Return the [X, Y] coordinate for the center point of the cell that contains the specified text.  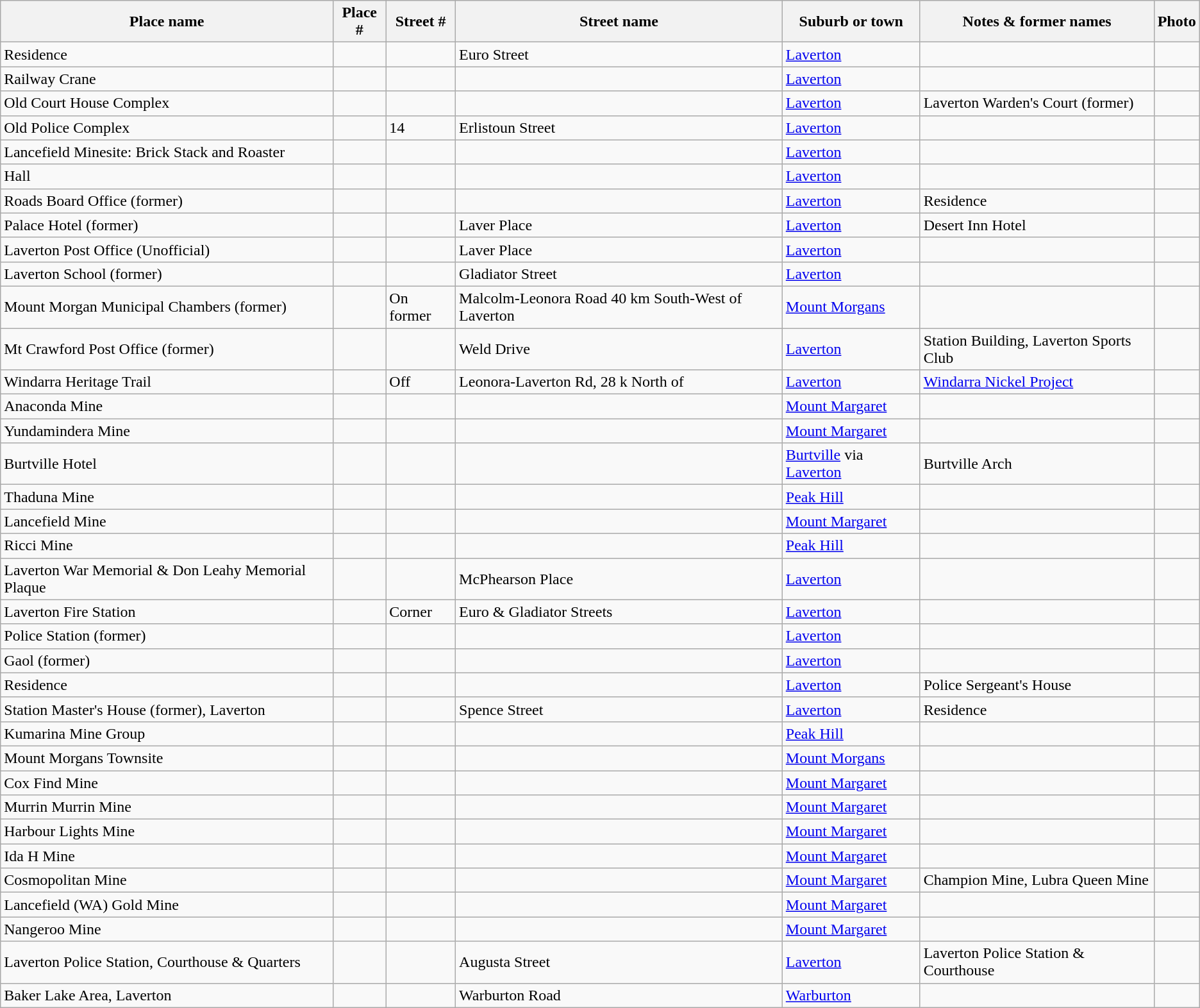
Baker Lake Area, Laverton [167, 995]
Ida H Mine [167, 856]
Street name [619, 22]
Corner [421, 612]
Laverton Post Office (Unofficial) [167, 249]
Thaduna Mine [167, 497]
Nangeroo Mine [167, 929]
Cosmopolitan Mine [167, 880]
Photo [1177, 22]
Mount Morgans Townsite [167, 758]
Police Sergeant's House [1037, 685]
Railway Crane [167, 79]
Leonora-Laverton Rd, 28 k North of [619, 382]
Cox Find Mine [167, 783]
Kumarina Mine Group [167, 734]
McPhearson Place [619, 578]
Lancefield (WA) Gold Mine [167, 905]
Hall [167, 176]
Police Station (former) [167, 636]
Champion Mine, Lubra Queen Mine [1037, 880]
Mt Crawford Post Office (former) [167, 349]
Spence Street [619, 709]
Desert Inn Hotel [1037, 225]
Gaol (former) [167, 660]
On former [421, 307]
Lancefield Minesite: Brick Stack and Roaster [167, 152]
Warburton [851, 995]
Burtville via Laverton [851, 464]
Laverton Police Station, Courthouse & Quarters [167, 962]
Palace Hotel (former) [167, 225]
Weld Drive [619, 349]
Burtville Hotel [167, 464]
Anaconda Mine [167, 407]
Augusta Street [619, 962]
Old Police Complex [167, 128]
Place name [167, 22]
Burtville Arch [1037, 464]
Lancefield Mine [167, 521]
Malcolm-Leonora Road 40 km South-West of Laverton [619, 307]
Windarra Heritage Trail [167, 382]
Station Master's House (former), Laverton [167, 709]
Street # [421, 22]
Euro Street [619, 55]
Laverton Police Station & Courthouse [1037, 962]
Laverton War Memorial & Don Leahy Memorial Plaque [167, 578]
Yundamindera Mine [167, 431]
Suburb or town [851, 22]
Euro & Gladiator Streets [619, 612]
14 [421, 128]
Notes & former names [1037, 22]
Gladiator Street [619, 274]
Old Court House Complex [167, 103]
Ricci Mine [167, 546]
Mount Morgan Municipal Chambers (former) [167, 307]
Warburton Road [619, 995]
Murrin Murrin Mine [167, 807]
Laverton Warden's Court (former) [1037, 103]
Windarra Nickel Project [1037, 382]
Place # [360, 22]
Off [421, 382]
Station Building, Laverton Sports Club [1037, 349]
Harbour Lights Mine [167, 832]
Erlistoun Street [619, 128]
Roads Board Office (former) [167, 201]
Laverton Fire Station [167, 612]
Laverton School (former) [167, 274]
